Identify which cell holds the provided text, then report its (x, y) central coordinate. 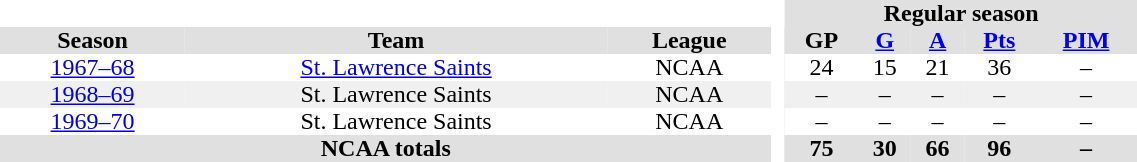
66 (938, 148)
36 (1000, 68)
30 (884, 148)
Season (92, 40)
15 (884, 68)
1968–69 (92, 94)
Team (396, 40)
NCAA totals (386, 148)
24 (822, 68)
75 (822, 148)
96 (1000, 148)
1967–68 (92, 68)
League (690, 40)
21 (938, 68)
A (938, 40)
Pts (1000, 40)
G (884, 40)
GP (822, 40)
1969–70 (92, 122)
